Find where the given text appears and provide that cell's center as [X, Y] coordinate. 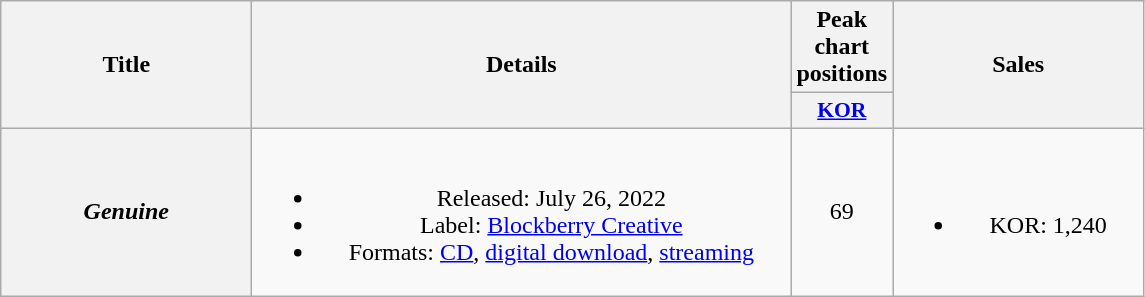
KOR: 1,240 [1018, 212]
Title [126, 65]
Sales [1018, 65]
Peak chart positions [842, 47]
Genuine [126, 212]
Details [522, 65]
Released: July 26, 2022Label: Blockberry CreativeFormats: CD, digital download, streaming [522, 212]
KOR [842, 111]
69 [842, 212]
